Search for the cell housing the specified text and yield its (X, Y) center coordinate. 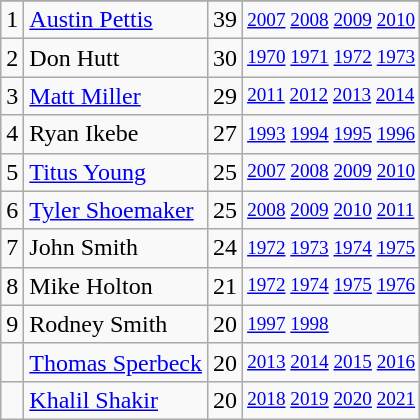
39 (224, 20)
2 (12, 58)
5 (12, 172)
24 (224, 248)
8 (12, 286)
Don Hutt (116, 58)
3 (12, 96)
29 (224, 96)
7 (12, 248)
Rodney Smith (116, 324)
21 (224, 286)
1993 1994 1995 1996 (332, 134)
Titus Young (116, 172)
1997 1998 (332, 324)
Mike Holton (116, 286)
John Smith (116, 248)
Ryan Ikebe (116, 134)
Tyler Shoemaker (116, 210)
1972 1973 1974 1975 (332, 248)
9 (12, 324)
2013 2014 2015 2016 (332, 362)
30 (224, 58)
2018 2019 2020 2021 (332, 400)
Khalil Shakir (116, 400)
2011 2012 2013 2014 (332, 96)
Thomas Sperbeck (116, 362)
27 (224, 134)
1 (12, 20)
4 (12, 134)
2008 2009 2010 2011 (332, 210)
Matt Miller (116, 96)
6 (12, 210)
Austin Pettis (116, 20)
1970 1971 1972 1973 (332, 58)
1972 1974 1975 1976 (332, 286)
